Determine the [x, y] coordinate at the center of the cell enclosing the given text.  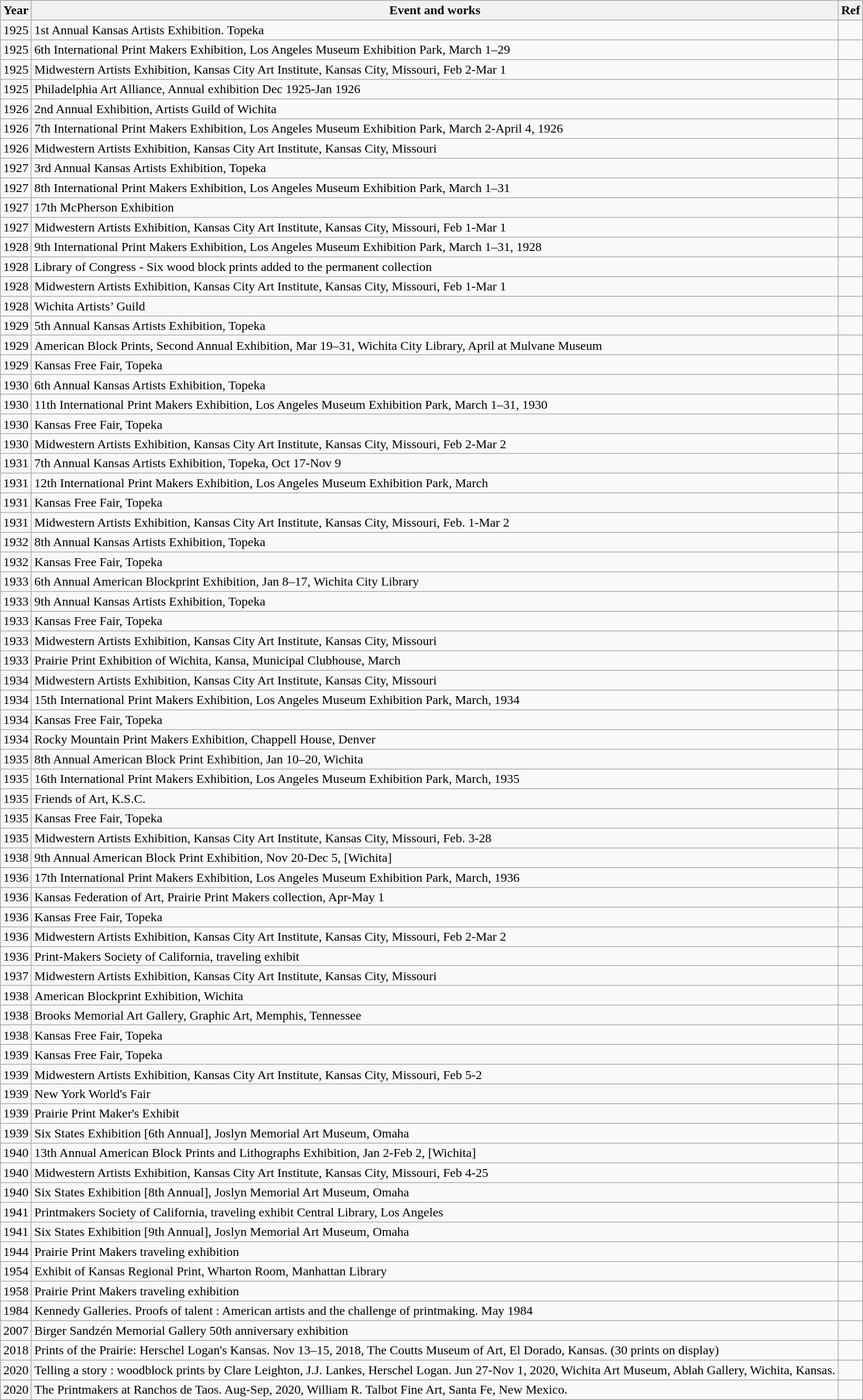
Print-Makers Society of California, traveling exhibit [435, 955]
Event and works [435, 11]
Six States Exhibition [9th Annual], Joslyn Memorial Art Museum, Omaha [435, 1232]
Kansas Federation of Art, Prairie Print Makers collection, Apr-May 1 [435, 897]
Midwestern Artists Exhibition, Kansas City Art Institute, Kansas City, Missouri, Feb 2-Mar 1 [435, 69]
Philadelphia Art Alliance, Annual exhibition Dec 1925-Jan 1926 [435, 89]
Year [16, 11]
6th Annual American Blockprint Exhibition, Jan 8–17, Wichita City Library [435, 582]
7th Annual Kansas Artists Exhibition, Topeka, Oct 17-Nov 9 [435, 463]
Library of Congress - Six wood block prints added to the permanent collection [435, 266]
2007 [16, 1330]
1944 [16, 1251]
3rd Annual Kansas Artists Exhibition, Topeka [435, 167]
Friends of Art, K.S.C. [435, 799]
Brooks Memorial Art Gallery, Graphic Art, Memphis, Tennessee [435, 1015]
Wichita Artists’ Guild [435, 306]
1984 [16, 1311]
6th International Print Makers Exhibition, Los Angeles Museum Exhibition Park, March 1–29 [435, 49]
Midwestern Artists Exhibition, Kansas City Art Institute, Kansas City, Missouri, Feb. 3-28 [435, 838]
1958 [16, 1291]
Rocky Mountain Print Makers Exhibition, Chappell House, Denver [435, 740]
Midwestern Artists Exhibition, Kansas City Art Institute, Kansas City, Missouri, Feb 4-25 [435, 1172]
American Block Prints, Second Annual Exhibition, Mar 19–31, Wichita City Library, April at Mulvane Museum [435, 345]
Exhibit of Kansas Regional Print, Wharton Room, Manhattan Library [435, 1271]
13th Annual American Block Prints and Lithographs Exhibition, Jan 2-Feb 2, [Wichita] [435, 1153]
15th International Print Makers Exhibition, Los Angeles Museum Exhibition Park, March, 1934 [435, 700]
American Blockprint Exhibition, Wichita [435, 995]
Midwestern Artists Exhibition, Kansas City Art Institute, Kansas City, Missouri, Feb. 1-Mar 2 [435, 523]
8th Annual American Block Print Exhibition, Jan 10–20, Wichita [435, 759]
9th Annual Kansas Artists Exhibition, Topeka [435, 601]
17th International Print Makers Exhibition, Los Angeles Museum Exhibition Park, March, 1936 [435, 878]
8th International Print Makers Exhibition, Los Angeles Museum Exhibition Park, March 1–31 [435, 187]
Kennedy Galleries. Proofs of talent : American artists and the challenge of printmaking. May 1984 [435, 1311]
2018 [16, 1350]
1st Annual Kansas Artists Exhibition. Topeka [435, 29]
7th International Print Makers Exhibition, Los Angeles Museum Exhibition Park, March 2-April 4, 1926 [435, 128]
New York World's Fair [435, 1094]
Six States Exhibition [8th Annual], Joslyn Memorial Art Museum, Omaha [435, 1192]
Prints of the Prairie: Herschel Logan's Kansas. Nov 13–15, 2018, The Coutts Museum of Art, El Dorado, Kansas. (30 prints on display) [435, 1350]
12th International Print Makers Exhibition, Los Angeles Museum Exhibition Park, March [435, 483]
8th Annual Kansas Artists Exhibition, Topeka [435, 542]
The Printmakers at Ranchos de Taos. Aug-Sep, 2020, William R. Talbot Fine Art, Santa Fe, New Mexico. [435, 1389]
9th International Print Makers Exhibition, Los Angeles Museum Exhibition Park, March 1–31, 1928 [435, 246]
1954 [16, 1271]
16th International Print Makers Exhibition, Los Angeles Museum Exhibition Park, March, 1935 [435, 779]
1937 [16, 975]
Prairie Print Maker's Exhibit [435, 1113]
2nd Annual Exhibition, Artists Guild of Wichita [435, 108]
11th International Print Makers Exhibition, Los Angeles Museum Exhibition Park, March 1–31, 1930 [435, 404]
Printmakers Society of California, traveling exhibit Central Library, Los Angeles [435, 1212]
6th Annual Kansas Artists Exhibition, Topeka [435, 384]
5th Annual Kansas Artists Exhibition, Topeka [435, 325]
17th McPherson Exhibition [435, 207]
Six States Exhibition [6th Annual], Joslyn Memorial Art Museum, Omaha [435, 1133]
Midwestern Artists Exhibition, Kansas City Art Institute, Kansas City, Missouri, Feb 5-2 [435, 1074]
9th Annual American Block Print Exhibition, Nov 20-Dec 5, [Wichita] [435, 858]
Prairie Print Exhibition of Wichita, Kansa, Municipal Clubhouse, March [435, 661]
Ref [851, 11]
Birger Sandzén Memorial Gallery 50th anniversary exhibition [435, 1330]
